From the cell containing the given text, extract its center point as (X, Y) coordinate. 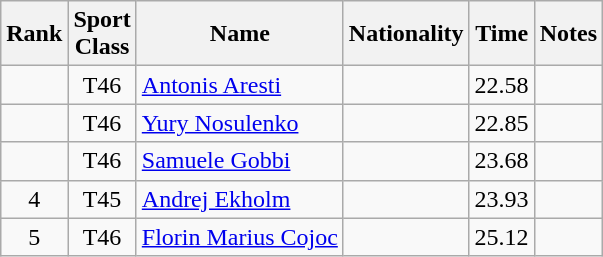
Rank (34, 34)
SportClass (102, 34)
Antonis Aresti (240, 85)
Nationality (406, 34)
23.68 (502, 161)
22.58 (502, 85)
22.85 (502, 123)
4 (34, 199)
Andrej Ekholm (240, 199)
Yury Nosulenko (240, 123)
Samuele Gobbi (240, 161)
25.12 (502, 237)
Notes (568, 34)
23.93 (502, 199)
Time (502, 34)
Florin Marius Cojoc (240, 237)
T45 (102, 199)
Name (240, 34)
5 (34, 237)
